Provide the (X, Y) coordinate of the cell's center where the given text is located.  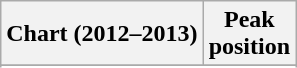
Chart (2012–2013) (102, 34)
Peakposition (249, 34)
